Detect which cell encompasses the target text, then output its (X, Y) center coordinate. 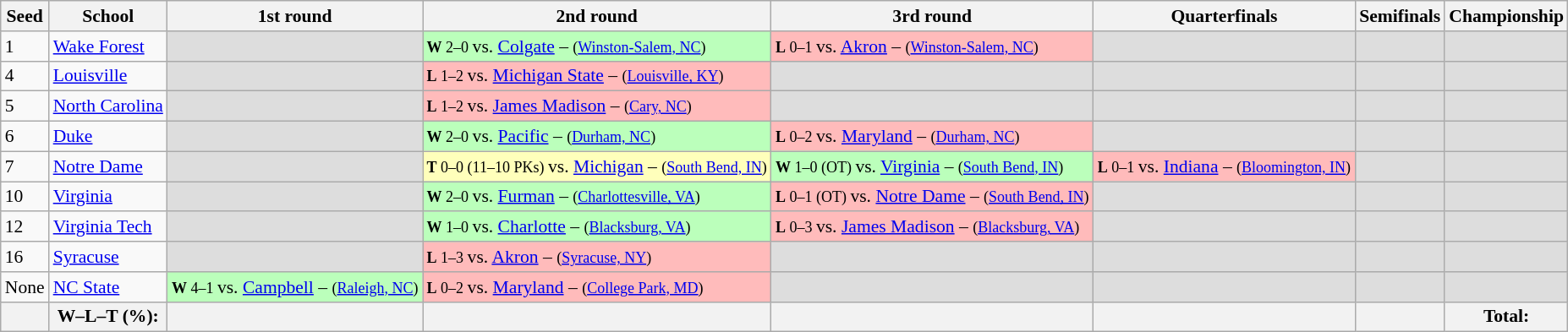
Louisville (108, 76)
Duke (108, 137)
W 1–0 (OT) vs. Virginia – (South Bend, IN) (932, 166)
3rd round (932, 16)
L 0–1 vs. Akron – (Winston-Salem, NC) (932, 46)
North Carolina (108, 106)
16 (25, 257)
L 0–1 vs. Indiana – (Bloomington, IN) (1225, 166)
Virginia (108, 197)
Semifinals (1400, 16)
L 0–2 vs. Maryland – (Durham, NC) (932, 137)
T 0–0 (11–10 PKs) vs. Michigan – (South Bend, IN) (597, 166)
1st round (295, 16)
6 (25, 137)
L 0–3 vs. James Madison – (Blacksburg, VA) (932, 227)
Wake Forest (108, 46)
L 1–2 vs. James Madison – (Cary, NC) (597, 106)
W 1–0 vs. Charlotte – (Blacksburg, VA) (597, 227)
L 0–1 (OT) vs. Notre Dame – (South Bend, IN) (932, 197)
W–L–T (%): (108, 317)
School (108, 16)
4 (25, 76)
2nd round (597, 16)
Seed (25, 16)
W 2–0 vs. Furman – (Charlottesville, VA) (597, 197)
12 (25, 227)
Championship (1506, 16)
L 1–3 vs. Akron – (Syracuse, NY) (597, 257)
W 4–1 vs. Campbell – (Raleigh, NC) (295, 287)
10 (25, 197)
W 2–0 vs. Colgate – (Winston-Salem, NC) (597, 46)
5 (25, 106)
Quarterfinals (1225, 16)
Virginia Tech (108, 227)
None (25, 287)
7 (25, 166)
L 0–2 vs. Maryland – (College Park, MD) (597, 287)
1 (25, 46)
L 1–2 vs. Michigan State – (Louisville, KY) (597, 76)
NC State (108, 287)
W 2–0 vs. Pacific – (Durham, NC) (597, 137)
Syracuse (108, 257)
Notre Dame (108, 166)
Total: (1506, 317)
